Find where the given text appears and provide that cell's center as [X, Y] coordinate. 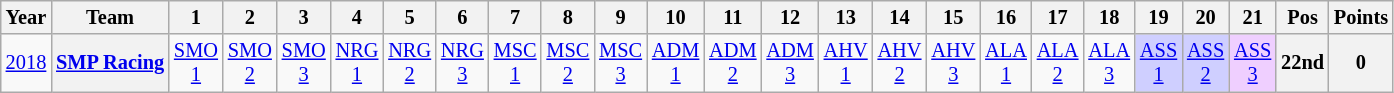
MSC2 [568, 63]
14 [900, 17]
Pos [1302, 17]
5 [410, 17]
AHV1 [846, 63]
19 [1158, 17]
15 [953, 17]
10 [676, 17]
13 [846, 17]
ALA1 [1006, 63]
SMO1 [196, 63]
NRG1 [358, 63]
ALA3 [1109, 63]
9 [620, 17]
11 [732, 17]
Team [110, 17]
AHV3 [953, 63]
12 [790, 17]
ALA2 [1058, 63]
4 [358, 17]
SMO2 [250, 63]
ASS1 [1158, 63]
SMO3 [304, 63]
18 [1109, 17]
MSC3 [620, 63]
ASS3 [1252, 63]
NRG3 [462, 63]
ADM1 [676, 63]
1 [196, 17]
NRG2 [410, 63]
21 [1252, 17]
ADM2 [732, 63]
0 [1361, 63]
8 [568, 17]
ADM3 [790, 63]
7 [516, 17]
MSC1 [516, 63]
SMP Racing [110, 63]
ASS2 [1206, 63]
17 [1058, 17]
2018 [26, 63]
20 [1206, 17]
16 [1006, 17]
22nd [1302, 63]
Points [1361, 17]
Year [26, 17]
6 [462, 17]
2 [250, 17]
AHV2 [900, 63]
3 [304, 17]
